Extract the (X, Y) coordinate from the center of the cell holding the provided text.  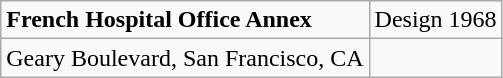
French Hospital Office Annex (185, 20)
Design 1968 (436, 20)
Geary Boulevard, San Francisco, CA (185, 58)
